Detect which cell encompasses the target text, then output its (x, y) center coordinate. 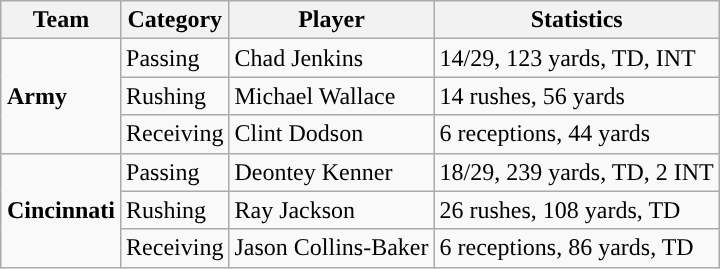
Michael Wallace (332, 96)
6 receptions, 44 yards (576, 134)
Army (60, 96)
26 rushes, 108 yards, TD (576, 210)
Ray Jackson (332, 210)
Clint Dodson (332, 134)
Category (175, 20)
Statistics (576, 20)
Cincinnati (60, 210)
Deontey Kenner (332, 172)
6 receptions, 86 yards, TD (576, 248)
14 rushes, 56 yards (576, 96)
Team (60, 20)
Jason Collins-Baker (332, 248)
14/29, 123 yards, TD, INT (576, 58)
Player (332, 20)
18/29, 239 yards, TD, 2 INT (576, 172)
Chad Jenkins (332, 58)
